Extract the [x, y] coordinate from the center of the cell holding the provided text.  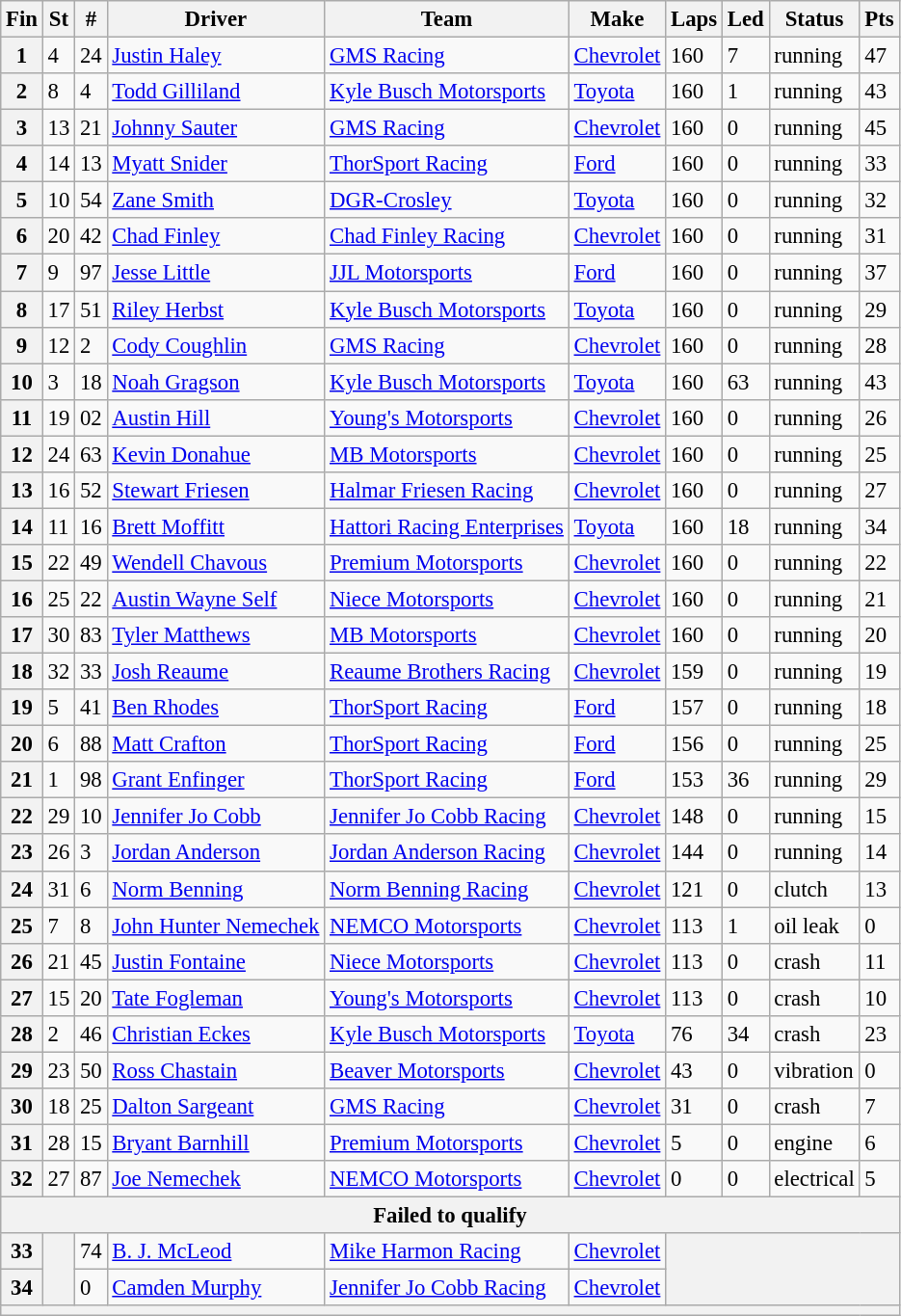
121 [694, 889]
41 [91, 708]
Fin [22, 19]
Justin Haley [216, 56]
Stewart Friesen [216, 491]
159 [694, 672]
Austin Wayne Self [216, 599]
Led [746, 19]
clutch [814, 889]
St [58, 19]
Jordan Anderson [216, 853]
Norm Benning [216, 889]
49 [91, 563]
Driver [216, 19]
Todd Gilliland [216, 92]
88 [91, 744]
157 [694, 708]
Kevin Donahue [216, 454]
Johnny Sauter [216, 128]
Beaver Motorsports [447, 1070]
Christian Eckes [216, 1034]
Chad Finley Racing [447, 236]
153 [694, 780]
51 [91, 309]
B. J. McLeod [216, 1251]
Reaume Brothers Racing [447, 672]
oil leak [814, 926]
47 [879, 56]
02 [91, 417]
98 [91, 780]
Justin Fontaine [216, 961]
Tate Fogleman [216, 998]
97 [91, 273]
83 [91, 635]
Camden Murphy [216, 1288]
DGR-Crosley [447, 201]
156 [694, 744]
148 [694, 817]
Zane Smith [216, 201]
Wendell Chavous [216, 563]
Hattori Racing Enterprises [447, 526]
Ben Rhodes [216, 708]
Riley Herbst [216, 309]
Norm Benning Racing [447, 889]
Ross Chastain [216, 1070]
Austin Hill [216, 417]
Tyler Matthews [216, 635]
Team [447, 19]
Halmar Friesen Racing [447, 491]
Make [617, 19]
Bryant Barnhill [216, 1142]
Failed to qualify [450, 1216]
Jennifer Jo Cobb [216, 817]
Laps [694, 19]
Cody Coughlin [216, 345]
Mike Harmon Racing [447, 1251]
74 [91, 1251]
# [91, 19]
Status [814, 19]
Josh Reaume [216, 672]
electrical [814, 1179]
John Hunter Nemechek [216, 926]
50 [91, 1070]
87 [91, 1179]
Jordan Anderson Racing [447, 853]
Brett Moffitt [216, 526]
Noah Gragson [216, 382]
Pts [879, 19]
46 [91, 1034]
Matt Crafton [216, 744]
Jesse Little [216, 273]
52 [91, 491]
engine [814, 1142]
vibration [814, 1070]
Chad Finley [216, 236]
Dalton Sargeant [216, 1107]
144 [694, 853]
JJL Motorsports [447, 273]
37 [879, 273]
Grant Enfinger [216, 780]
54 [91, 201]
36 [746, 780]
Joe Nemechek [216, 1179]
76 [694, 1034]
42 [91, 236]
Myatt Snider [216, 164]
